For the text-containing cell, return its midpoint in [X, Y] coordinate format. 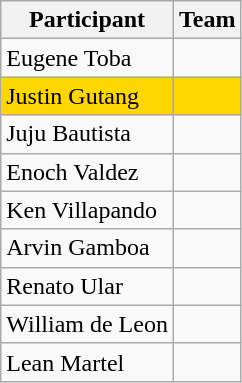
Participant [88, 20]
Justin Gutang [88, 96]
Team [207, 20]
Lean Martel [88, 362]
Ken Villapando [88, 210]
William de Leon [88, 324]
Enoch Valdez [88, 172]
Eugene Toba [88, 58]
Juju Bautista [88, 134]
Renato Ular [88, 286]
Arvin Gamboa [88, 248]
